Search for the cell housing the specified text and yield its [x, y] center coordinate. 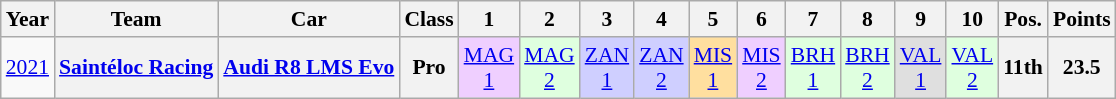
6 [762, 19]
Team [136, 19]
BRH2 [868, 68]
Pos. [1023, 19]
Audi R8 LMS Evo [308, 68]
ZAN2 [661, 68]
2 [550, 19]
Points [1082, 19]
7 [814, 19]
MAG1 [490, 68]
Class [428, 19]
Pro [428, 68]
2021 [28, 68]
BRH1 [814, 68]
10 [972, 19]
Car [308, 19]
11th [1023, 68]
1 [490, 19]
9 [921, 19]
ZAN1 [607, 68]
4 [661, 19]
MIS1 [714, 68]
VAL2 [972, 68]
3 [607, 19]
MIS2 [762, 68]
VAL1 [921, 68]
Saintéloc Racing [136, 68]
8 [868, 19]
Year [28, 19]
23.5 [1082, 68]
5 [714, 19]
MAG2 [550, 68]
